Scan for the cell matching the given text and deliver its [x, y] coordinate at center. 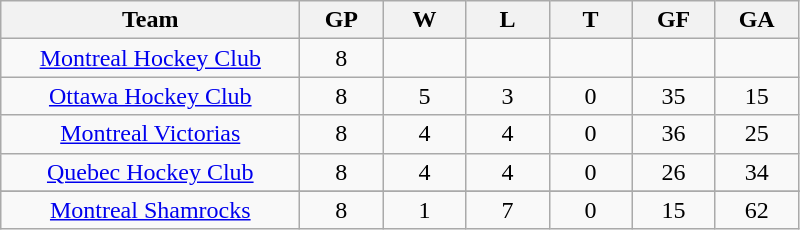
3 [508, 96]
Montreal Victorias [150, 134]
26 [674, 172]
Ottawa Hockey Club [150, 96]
W [424, 20]
5 [424, 96]
36 [674, 134]
7 [508, 210]
25 [756, 134]
L [508, 20]
T [590, 20]
Quebec Hockey Club [150, 172]
Montreal Shamrocks [150, 210]
35 [674, 96]
GA [756, 20]
Montreal Hockey Club [150, 58]
GP [342, 20]
34 [756, 172]
GF [674, 20]
1 [424, 210]
Team [150, 20]
62 [756, 210]
